Scan for the cell matching the given text and deliver its (X, Y) coordinate at center. 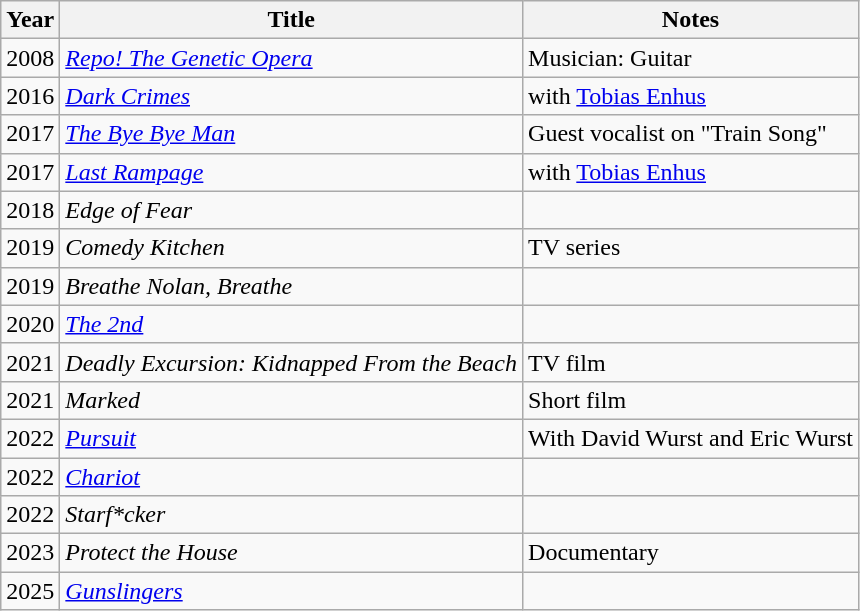
Marked (292, 400)
2025 (30, 591)
Dark Crimes (292, 96)
Comedy Kitchen (292, 248)
2018 (30, 210)
Short film (691, 400)
2008 (30, 58)
Notes (691, 20)
TV series (691, 248)
Title (292, 20)
Protect the House (292, 553)
Musician: Guitar (691, 58)
2023 (30, 553)
Repo! The Genetic Opera (292, 58)
Documentary (691, 553)
Gunslingers (292, 591)
With David Wurst and Eric Wurst (691, 438)
Year (30, 20)
2016 (30, 96)
Last Rampage (292, 172)
TV film (691, 362)
The 2nd (292, 324)
Chariot (292, 477)
Starf*cker (292, 515)
The Bye Bye Man (292, 134)
Guest vocalist on "Train Song" (691, 134)
Edge of Fear (292, 210)
Deadly Excursion: Kidnapped From the Beach (292, 362)
Breathe Nolan, Breathe (292, 286)
Pursuit (292, 438)
2020 (30, 324)
